Find where the given text appears and provide that cell's center as (X, Y) coordinate. 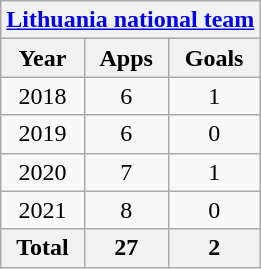
27 (126, 248)
2020 (42, 172)
2021 (42, 210)
7 (126, 172)
Year (42, 58)
Goals (214, 58)
Apps (126, 58)
Lithuania national team (130, 20)
8 (126, 210)
2019 (42, 134)
Total (42, 248)
2 (214, 248)
2018 (42, 96)
